From the cell containing the given text, extract its center point as [X, Y] coordinate. 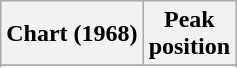
Chart (1968) [72, 34]
Peak position [189, 34]
